For the text-containing cell, return its midpoint in [x, y] coordinate format. 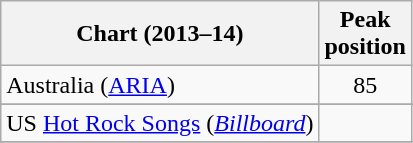
Australia (ARIA) [160, 85]
Chart (2013–14) [160, 34]
85 [365, 85]
Peakposition [365, 34]
US Hot Rock Songs (Billboard) [160, 123]
